Identify which cell holds the provided text, then report its [x, y] central coordinate. 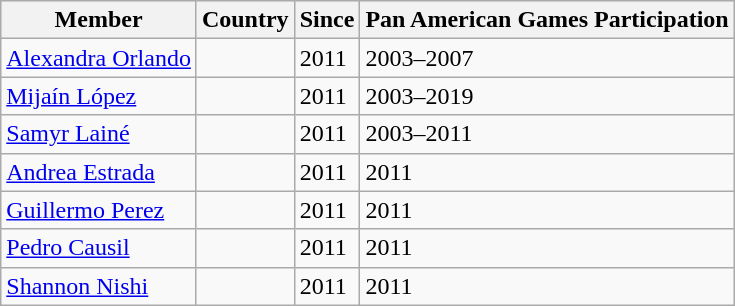
Country [245, 20]
Pan American Games Participation [547, 20]
Guillermo Perez [99, 210]
Member [99, 20]
2003–2019 [547, 96]
Samyr Lainé [99, 134]
Mijaín López [99, 96]
2003–2007 [547, 58]
Pedro Causil [99, 248]
Shannon Nishi [99, 286]
Since [327, 20]
Alexandra Orlando [99, 58]
2003–2011 [547, 134]
Andrea Estrada [99, 172]
